Identify which cell holds the provided text, then report its (X, Y) central coordinate. 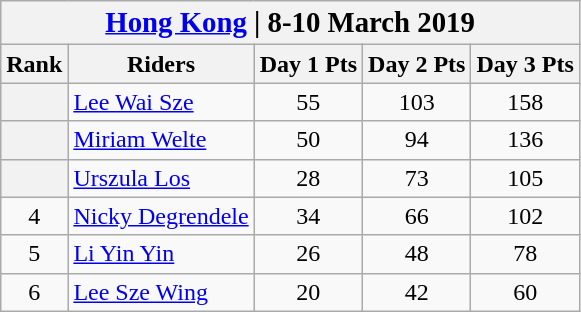
Hong Kong | 8-10 March 2019 (290, 23)
55 (308, 102)
136 (525, 140)
73 (417, 178)
48 (417, 254)
Li Yin Yin (161, 254)
Day 3 Pts (525, 64)
Lee Wai Sze (161, 102)
20 (308, 292)
6 (34, 292)
Rank (34, 64)
103 (417, 102)
Riders (161, 64)
4 (34, 216)
5 (34, 254)
Nicky Degrendele (161, 216)
Lee Sze Wing (161, 292)
Day 2 Pts (417, 64)
105 (525, 178)
34 (308, 216)
Day 1 Pts (308, 64)
102 (525, 216)
28 (308, 178)
Miriam Welte (161, 140)
60 (525, 292)
94 (417, 140)
78 (525, 254)
42 (417, 292)
50 (308, 140)
26 (308, 254)
158 (525, 102)
Urszula Los (161, 178)
66 (417, 216)
